Search for the cell housing the specified text and yield its [X, Y] center coordinate. 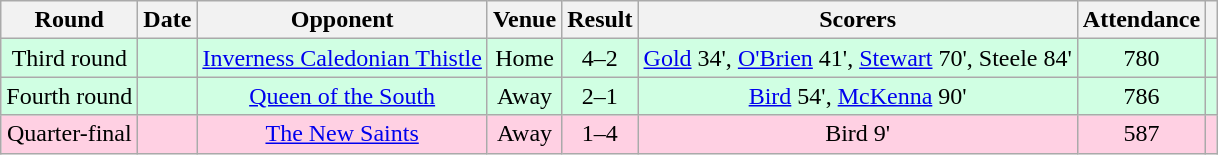
Queen of the South [342, 96]
Bird 54', McKenna 90' [858, 96]
Result [600, 20]
The New Saints [342, 134]
Gold 34', O'Brien 41', Stewart 70', Steele 84' [858, 58]
Fourth round [70, 96]
Home [524, 58]
Attendance [1141, 20]
2–1 [600, 96]
780 [1141, 58]
Bird 9' [858, 134]
Quarter-final [70, 134]
Date [168, 20]
Opponent [342, 20]
1–4 [600, 134]
Venue [524, 20]
786 [1141, 96]
Inverness Caledonian Thistle [342, 58]
Scorers [858, 20]
4–2 [600, 58]
587 [1141, 134]
Third round [70, 58]
Round [70, 20]
